Locate the cell with the specified text and output its [X, Y] center coordinate. 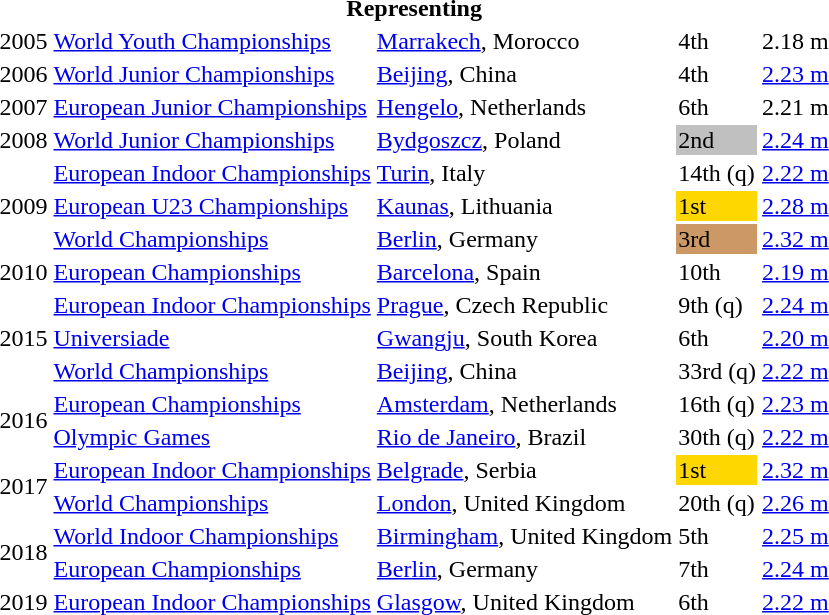
Turin, Italy [524, 173]
London, United Kingdom [524, 503]
14th (q) [718, 173]
3rd [718, 239]
Rio de Janeiro, Brazil [524, 437]
Prague, Czech Republic [524, 305]
16th (q) [718, 404]
World Youth Championships [212, 41]
World Indoor Championships [212, 536]
30th (q) [718, 437]
2nd [718, 140]
33rd (q) [718, 371]
10th [718, 272]
5th [718, 536]
Marrakech, Morocco [524, 41]
Birmingham, United Kingdom [524, 536]
Belgrade, Serbia [524, 470]
Universiade [212, 338]
Kaunas, Lithuania [524, 206]
Hengelo, Netherlands [524, 107]
20th (q) [718, 503]
Gwangju, South Korea [524, 338]
European Junior Championships [212, 107]
7th [718, 569]
Amsterdam, Netherlands [524, 404]
Olympic Games [212, 437]
Barcelona, Spain [524, 272]
Bydgoszcz, Poland [524, 140]
European U23 Championships [212, 206]
9th (q) [718, 305]
